Provide the [x, y] coordinate of the cell's center where the given text is located.  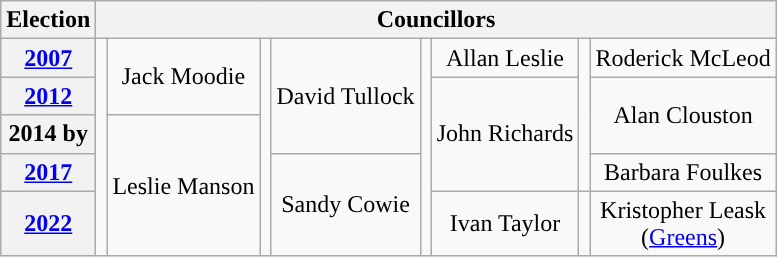
Jack Moodie [184, 77]
2007 [48, 58]
Sandy Cowie [346, 204]
Alan Clouston [683, 115]
Allan Leslie [505, 58]
2014 by [48, 134]
Barbara Foulkes [683, 172]
Leslie Manson [184, 186]
Election [48, 20]
Kristopher Leask(Greens) [683, 224]
Ivan Taylor [505, 224]
2017 [48, 172]
Roderick McLeod [683, 58]
John Richards [505, 134]
2022 [48, 224]
David Tullock [346, 96]
2012 [48, 96]
Councillors [436, 20]
